Output the (X, Y) coordinate of the center of the cell containing the given text.  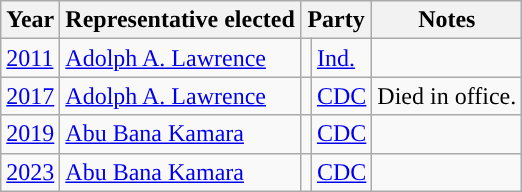
Died in office. (447, 96)
Notes (447, 20)
2023 (30, 172)
2019 (30, 134)
2011 (30, 58)
Ind. (341, 58)
Year (30, 20)
2017 (30, 96)
Representative elected (180, 20)
Party (336, 20)
